Return [x, y] of the center of cell containing provided text 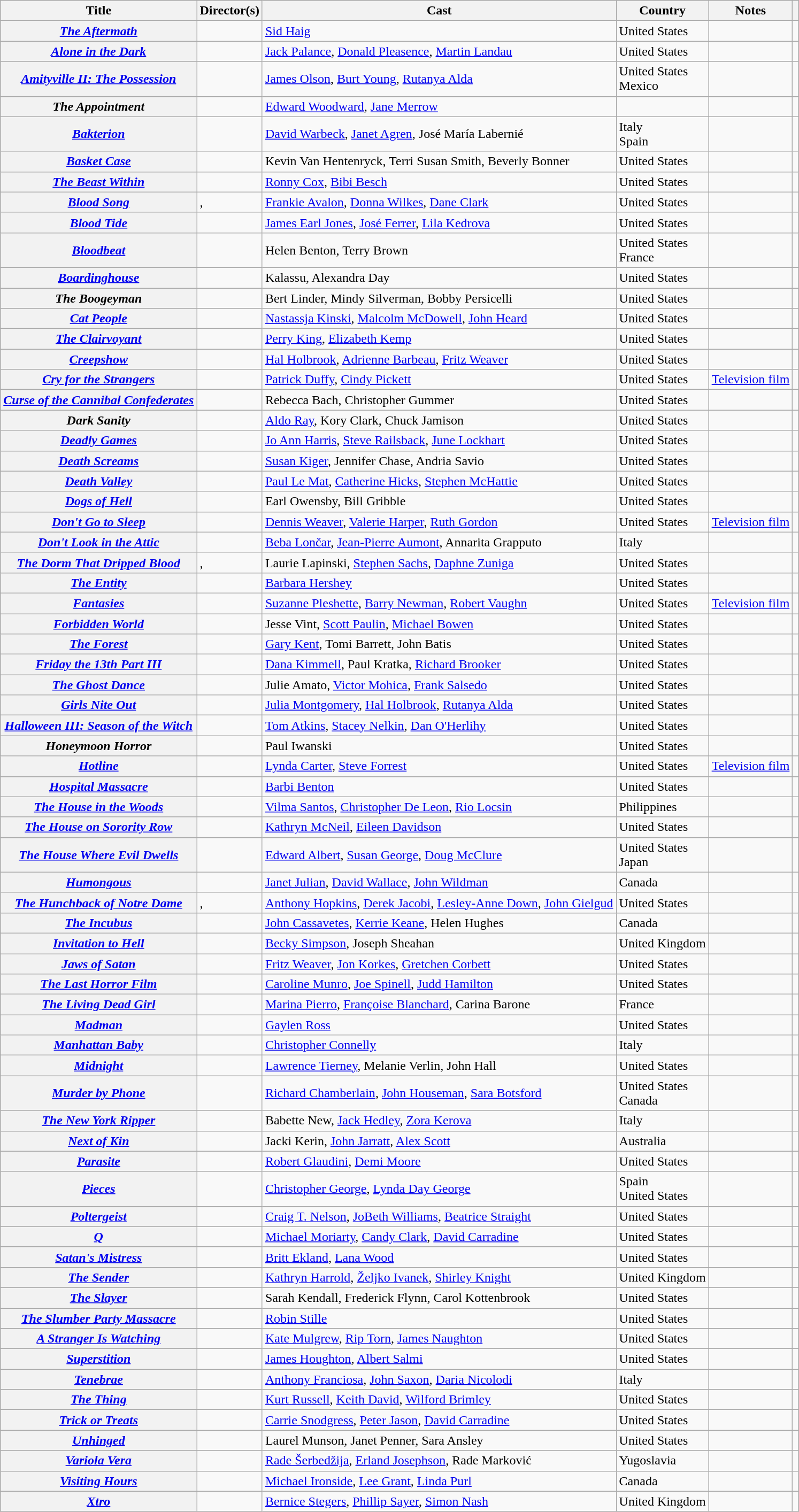
Nastassja Kinski, Malcolm McDowell, John Heard [439, 319]
Death Valley [98, 481]
Amityville II: The Possession [98, 79]
John Cassavetes, Kerrie Keane, Helen Hughes [439, 923]
Sarah Kendall, Frederick Flynn, Carol Kottenbrook [439, 1298]
United StatesMexico [662, 79]
Patrick Duffy, Cindy Pickett [439, 380]
Hotline [98, 766]
The Clairvoyant [98, 339]
ItalySpain [662, 134]
Kurt Russell, Keith David, Wilford Brimley [439, 1400]
Fritz Weaver, Jon Korkes, Gretchen Corbett [439, 964]
Murder by Phone [98, 1093]
Gary Kent, Tomi Barrett, John Batis [439, 644]
Deadly Games [98, 441]
United StatesFrance [662, 250]
Dennis Weaver, Valerie Harper, Ruth Gordon [439, 522]
Yugoslavia [662, 1461]
Robert Glaudini, Demi Moore [439, 1161]
Midnight [98, 1066]
The Slayer [98, 1298]
Superstition [98, 1359]
Bloodbeat [98, 250]
Poltergeist [98, 1216]
Earl Owensby, Bill Gribble [439, 502]
The Boogeyman [98, 298]
Don't Go to Sleep [98, 522]
Cast [439, 11]
Becky Simpson, Joseph Sheahan [439, 943]
Anthony Franciosa, John Saxon, Daria Nicolodi [439, 1379]
Janet Julian, David Wallace, John Wildman [439, 882]
Beba Lončar, Jean-Pierre Aumont, Annarita Grapputo [439, 542]
Director(s) [230, 11]
Jo Ann Harris, Steve Railsback, June Lockhart [439, 441]
Kevin Van Hentenryck, Terri Susan Smith, Beverly Bonner [439, 161]
Kathryn McNeil, Eileen Davidson [439, 827]
Frankie Avalon, Donna Wilkes, Dane Clark [439, 202]
Hospital Massacre [98, 786]
James Olson, Burt Young, Rutanya Alda [439, 79]
Helen Benton, Terry Brown [439, 250]
The Slumber Party Massacre [98, 1318]
Manhattan Baby [98, 1045]
Laurie Lapinski, Stephen Sachs, Daphne Zuniga [439, 562]
Notes [751, 11]
The Sender [98, 1277]
Rade Šerbedžija, Erland Josephson, Rade Marković [439, 1461]
Humongous [98, 882]
The Beast Within [98, 182]
Australia [662, 1141]
Perry King, Elizabeth Kemp [439, 339]
The Hunchback of Notre Dame [98, 902]
Kathryn Harrold, Željko Ivanek, Shirley Knight [439, 1277]
SpainUnited States [662, 1189]
Jacki Kerin, John Jarratt, Alex Scott [439, 1141]
Madman [98, 1025]
Paul Iwanski [439, 746]
Honeymoon Horror [98, 746]
Michael Moriarty, Candy Clark, David Carradine [439, 1237]
James Earl Jones, José Ferrer, Lila Kedrova [439, 222]
Visiting Hours [98, 1481]
Cry for the Strangers [98, 380]
Halloween III: Season of the Witch [98, 726]
Tenebrae [98, 1379]
Sid Haig [439, 31]
Title [98, 11]
Creepshow [98, 359]
Paul Le Mat, Catherine Hicks, Stephen McHattie [439, 481]
Britt Ekland, Lana Wood [439, 1257]
Jaws of Satan [98, 964]
The Last Horror Film [98, 984]
Satan's Mistress [98, 1257]
Ronny Cox, Bibi Besch [439, 182]
Alone in the Dark [98, 51]
The House Where Evil Dwells [98, 854]
Edward Albert, Susan George, Doug McClure [439, 854]
Country [662, 11]
Jack Palance, Donald Pleasence, Martin Landau [439, 51]
Edward Woodward, Jane Merrow [439, 106]
Pieces [98, 1189]
Lynda Carter, Steve Forrest [439, 766]
Philippines [662, 807]
Christopher Connelly [439, 1045]
Q [98, 1237]
Bert Linder, Mindy Silverman, Bobby Persicelli [439, 298]
United StatesCanada [662, 1093]
Robin Stille [439, 1318]
Vilma Santos, Christopher De Leon, Rio Locsin [439, 807]
James Houghton, Albert Salmi [439, 1359]
Carrie Snodgress, Peter Jason, David Carradine [439, 1420]
Laurel Munson, Janet Penner, Sara Ansley [439, 1440]
The Living Dead Girl [98, 1005]
The Incubus [98, 923]
Next of Kin [98, 1141]
Lawrence Tierney, Melanie Verlin, John Hall [439, 1066]
Julie Amato, Victor Mohica, Frank Salsedo [439, 685]
Curse of the Cannibal Confederates [98, 400]
The Dorm That Dripped Blood [98, 562]
Babette New, Jack Hedley, Zora Kerova [439, 1121]
The House on Sorority Row [98, 827]
Blood Song [98, 202]
The Entity [98, 583]
Forbidden World [98, 624]
Anthony Hopkins, Derek Jacobi, Lesley-Anne Down, John Gielgud [439, 902]
Gaylen Ross [439, 1025]
United StatesJapan [662, 854]
Tom Atkins, Stacey Nelkin, Dan O'Herlihy [439, 726]
Fantasies [98, 603]
Cat People [98, 319]
Parasite [98, 1161]
Marina Pierro, Françoise Blanchard, Carina Barone [439, 1005]
Dark Sanity [98, 420]
Dana Kimmell, Paul Kratka, Richard Brooker [439, 665]
David Warbeck, Janet Agren, José María Labernié [439, 134]
Basket Case [98, 161]
Rebecca Bach, Christopher Gummer [439, 400]
Death Screams [98, 461]
Friday the 13th Part III [98, 665]
The Appointment [98, 106]
Xtro [98, 1501]
The Forest [98, 644]
Trick or Treats [98, 1420]
The Thing [98, 1400]
Jesse Vint, Scott Paulin, Michael Bowen [439, 624]
Kate Mulgrew, Rip Torn, James Naughton [439, 1339]
Craig T. Nelson, JoBeth Williams, Beatrice Straight [439, 1216]
Richard Chamberlain, John Houseman, Sara Botsford [439, 1093]
Dogs of Hell [98, 502]
Bakterion [98, 134]
Unhinged [98, 1440]
Caroline Munro, Joe Spinell, Judd Hamilton [439, 984]
The House in the Woods [98, 807]
Barbara Hershey [439, 583]
Girls Nite Out [98, 705]
Kalassu, Alexandra Day [439, 277]
Bernice Stegers, Phillip Sayer, Simon Nash [439, 1501]
Blood Tide [98, 222]
Christopher George, Lynda Day George [439, 1189]
The New York Ripper [98, 1121]
The Ghost Dance [98, 685]
Variola Vera [98, 1461]
Aldo Ray, Kory Clark, Chuck Jamison [439, 420]
France [662, 1005]
Barbi Benton [439, 786]
Invitation to Hell [98, 943]
The Aftermath [98, 31]
Julia Montgomery, Hal Holbrook, Rutanya Alda [439, 705]
Boardinghouse [98, 277]
A Stranger Is Watching [98, 1339]
Susan Kiger, Jennifer Chase, Andria Savio [439, 461]
Hal Holbrook, Adrienne Barbeau, Fritz Weaver [439, 359]
Michael Ironside, Lee Grant, Linda Purl [439, 1481]
Suzanne Pleshette, Barry Newman, Robert Vaughn [439, 603]
Don't Look in the Attic [98, 542]
